Capture the cell that displays the provided text and extract its [x, y] central coordinate. 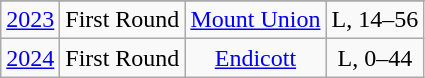
Endicott [256, 58]
2024 [30, 58]
L, 14–56 [375, 20]
L, 0–44 [375, 58]
2023 [30, 20]
Mount Union [256, 20]
